Detect which cell encompasses the target text, then output its (X, Y) center coordinate. 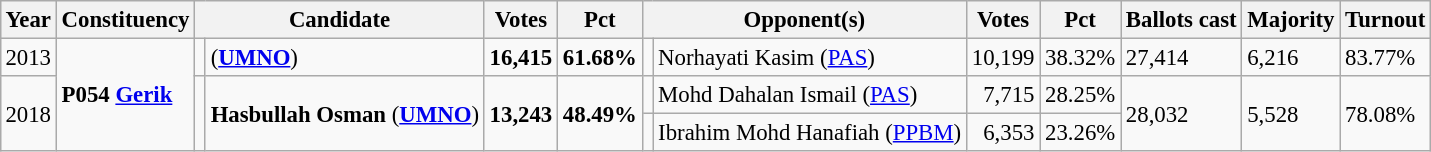
(UMNO) (344, 57)
28.25% (1080, 95)
28,032 (1182, 114)
Year (28, 20)
78.08% (1386, 114)
6,353 (1002, 133)
Hasbullah Osman (UMNO) (344, 114)
2018 (28, 114)
2013 (28, 57)
Turnout (1386, 20)
5,528 (1291, 114)
Opponent(s) (804, 20)
13,243 (520, 114)
83.77% (1386, 57)
Ballots cast (1182, 20)
Constituency (125, 20)
P054 Gerik (125, 94)
Mohd Dahalan Ismail (PAS) (810, 95)
61.68% (600, 57)
27,414 (1182, 57)
6,216 (1291, 57)
10,199 (1002, 57)
Majority (1291, 20)
Norhayati Kasim (PAS) (810, 57)
7,715 (1002, 95)
48.49% (600, 114)
38.32% (1080, 57)
Candidate (340, 20)
Ibrahim Mohd Hanafiah (PPBM) (810, 133)
23.26% (1080, 133)
16,415 (520, 57)
